Output the (x, y) coordinate of the center of the cell containing the given text.  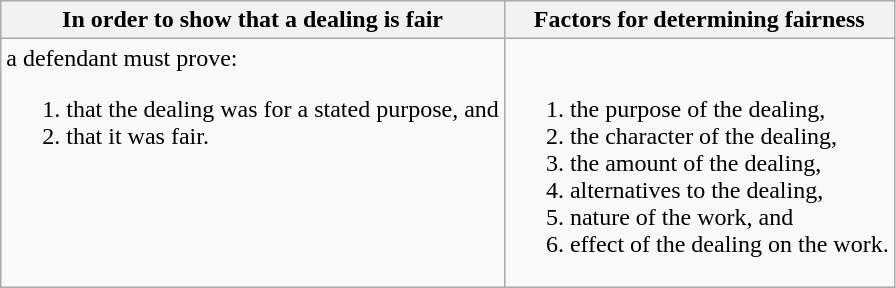
a defendant must prove:that the dealing was for a stated purpose, andthat it was fair. (253, 163)
Factors for determining fairness (699, 20)
In order to show that a dealing is fair (253, 20)
